Capture the cell that displays the provided text and extract its (x, y) central coordinate. 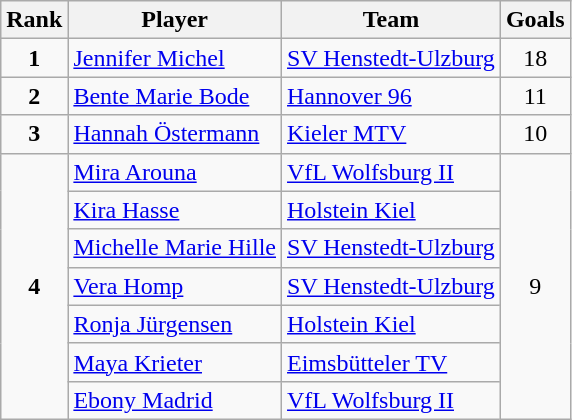
Bente Marie Bode (175, 96)
4 (34, 286)
Team (392, 20)
Eimsbütteler TV (392, 362)
10 (535, 134)
Ronja Jürgensen (175, 324)
Kieler MTV (392, 134)
Mira Arouna (175, 172)
9 (535, 286)
1 (34, 58)
Maya Krieter (175, 362)
2 (34, 96)
3 (34, 134)
Player (175, 20)
Michelle Marie Hille (175, 248)
Hannover 96 (392, 96)
11 (535, 96)
Kira Hasse (175, 210)
Ebony Madrid (175, 400)
18 (535, 58)
Rank (34, 20)
Hannah Östermann (175, 134)
Goals (535, 20)
Jennifer Michel (175, 58)
Vera Homp (175, 286)
